Determine the (x, y) coordinate at the center of the cell enclosing the given text.  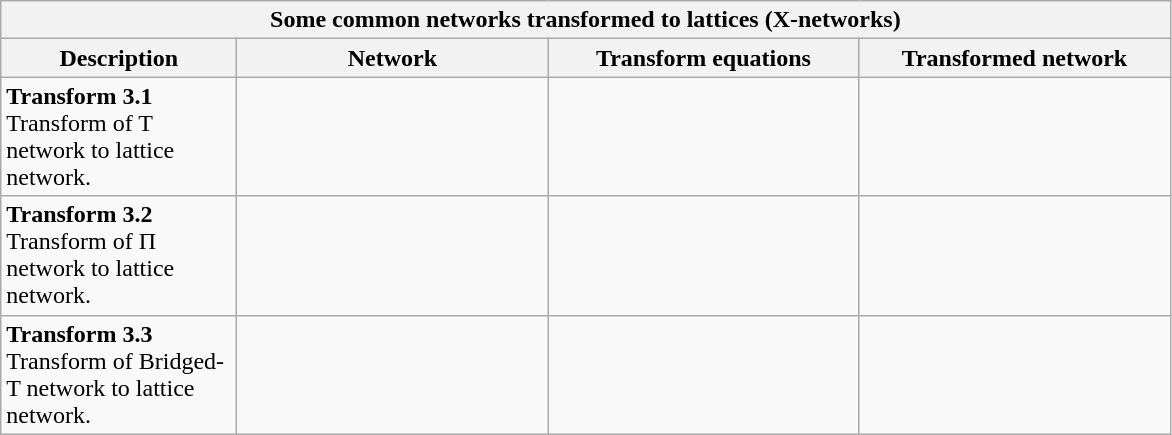
Transformed network (1014, 58)
Description (119, 58)
Some common networks transformed to lattices (X-networks) (586, 20)
Transform 3.3Transform of Bridged-T network to lattice network. (119, 374)
Transform 3.2Transform of Π network to lattice network. (119, 256)
Transform 3.1Transform of T network to lattice network. (119, 136)
Network (392, 58)
Transform equations (704, 58)
